Find where the given text appears and provide that cell's center as (X, Y) coordinate. 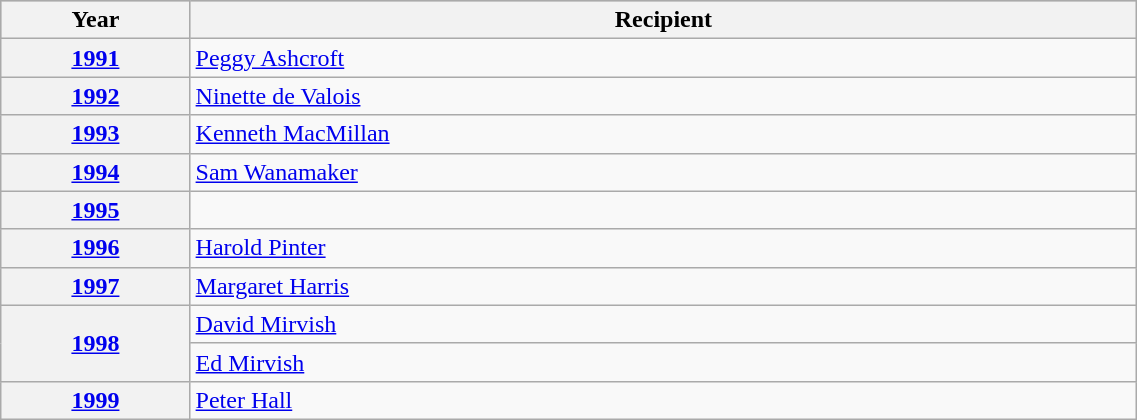
Peter Hall (664, 400)
1999 (96, 400)
Ed Mirvish (664, 362)
Ninette de Valois (664, 96)
1997 (96, 286)
1992 (96, 96)
Peggy Ashcroft (664, 58)
Kenneth MacMillan (664, 134)
Harold Pinter (664, 248)
1996 (96, 248)
David Mirvish (664, 324)
Sam Wanamaker (664, 172)
Year (96, 20)
1994 (96, 172)
1995 (96, 210)
Margaret Harris (664, 286)
1993 (96, 134)
1998 (96, 343)
Recipient (664, 20)
1991 (96, 58)
